Find where the given text appears and provide that cell's center as (X, Y) coordinate. 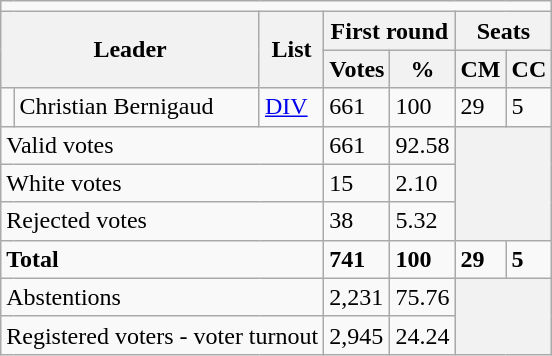
15 (357, 183)
2,945 (357, 335)
DIV (291, 107)
List (291, 50)
CM (480, 69)
Registered voters - voter turnout (162, 335)
75.76 (422, 297)
2.10 (422, 183)
Rejected votes (162, 221)
% (422, 69)
Total (162, 259)
Abstentions (162, 297)
Leader (130, 50)
2,231 (357, 297)
White votes (162, 183)
Christian Bernigaud (136, 107)
24.24 (422, 335)
Votes (357, 69)
Valid votes (162, 145)
Seats (504, 31)
38 (357, 221)
First round (390, 31)
92.58 (422, 145)
5.32 (422, 221)
CC (529, 69)
741 (357, 259)
